Return the [x, y] coordinate for the center point of the cell that contains the specified text.  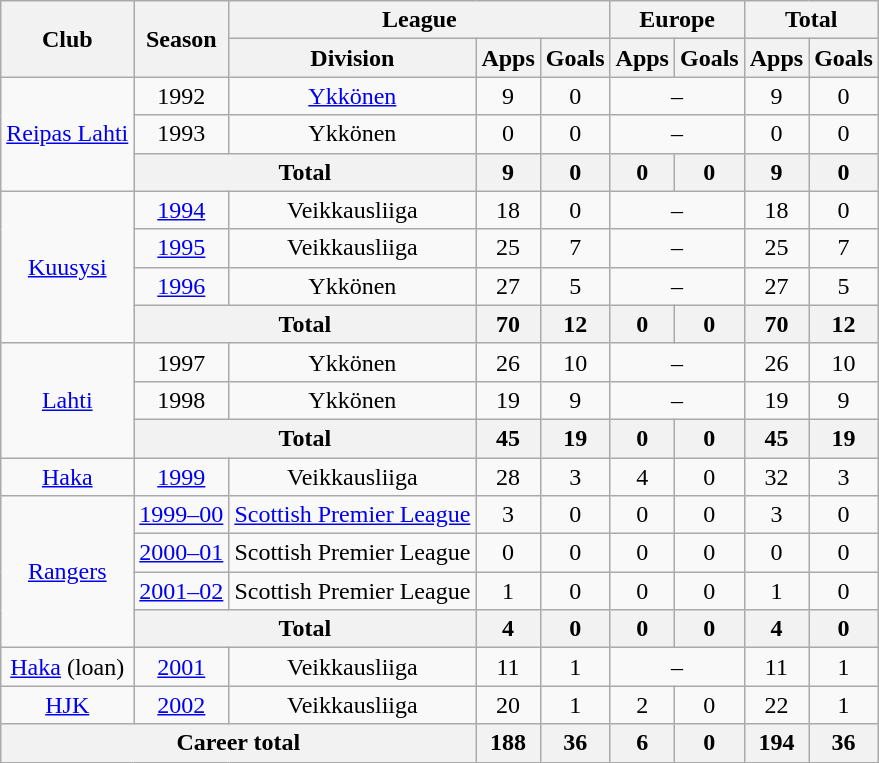
1992 [182, 96]
2 [642, 705]
2001 [182, 667]
194 [776, 743]
League [420, 20]
1998 [182, 400]
20 [508, 705]
Kuusysi [68, 267]
Haka (loan) [68, 667]
28 [508, 477]
Club [68, 39]
Rangers [68, 572]
Division [352, 58]
2002 [182, 705]
22 [776, 705]
1995 [182, 248]
1997 [182, 362]
2000–01 [182, 553]
Reipas Lahti [68, 134]
Europe [677, 20]
1996 [182, 286]
1999–00 [182, 515]
Career total [238, 743]
2001–02 [182, 591]
6 [642, 743]
188 [508, 743]
1993 [182, 134]
Haka [68, 477]
1994 [182, 210]
Lahti [68, 400]
1999 [182, 477]
32 [776, 477]
HJK [68, 705]
Season [182, 39]
